Return [x, y] of the center of cell containing provided text 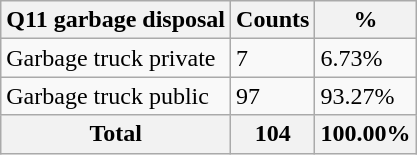
Counts [273, 20]
104 [273, 134]
7 [273, 58]
% [366, 20]
100.00% [366, 134]
Garbage truck public [116, 96]
97 [273, 96]
Total [116, 134]
Q11 garbage disposal [116, 20]
93.27% [366, 96]
Garbage truck private [116, 58]
6.73% [366, 58]
